Search for the cell housing the specified text and yield its [X, Y] center coordinate. 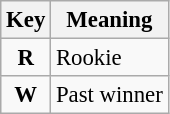
Past winner [110, 95]
R [26, 58]
Meaning [110, 20]
Rookie [110, 58]
Key [26, 20]
W [26, 95]
